Return the (X, Y) coordinate for the center point of the cell that contains the specified text.  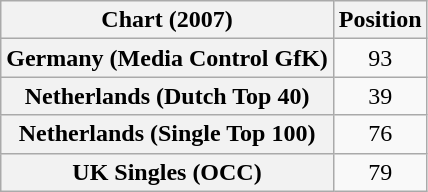
Netherlands (Dutch Top 40) (168, 96)
39 (380, 96)
79 (380, 172)
Netherlands (Single Top 100) (168, 134)
Germany (Media Control GfK) (168, 58)
93 (380, 58)
Position (380, 20)
76 (380, 134)
UK Singles (OCC) (168, 172)
Chart (2007) (168, 20)
